For the text-containing cell, return its midpoint in [x, y] coordinate format. 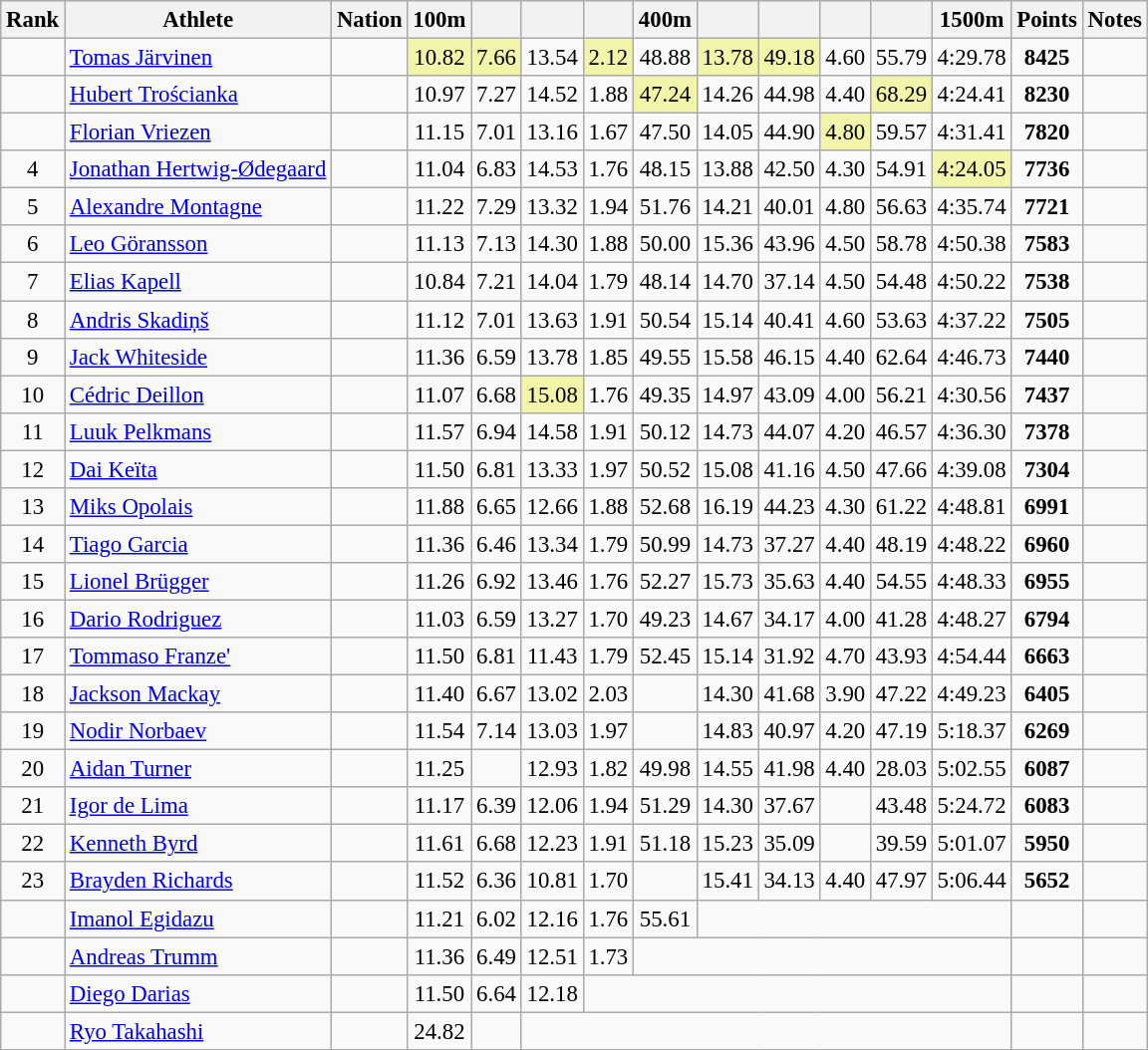
52.68 [666, 507]
53.63 [901, 320]
7721 [1046, 207]
11.25 [439, 769]
54.48 [901, 282]
11 [33, 431]
13.33 [552, 469]
5:24.72 [972, 806]
48.15 [666, 169]
Lionel Brügger [198, 582]
7.29 [496, 207]
14.70 [727, 282]
37.27 [789, 544]
Tiago Garcia [198, 544]
13.32 [552, 207]
Jack Whiteside [198, 357]
Florian Vriezen [198, 132]
Brayden Richards [198, 882]
14.55 [727, 769]
7583 [1046, 244]
5950 [1046, 844]
31.92 [789, 656]
Leo Göransson [198, 244]
6.36 [496, 882]
10.84 [439, 282]
58.78 [901, 244]
56.63 [901, 207]
54.91 [901, 169]
11.22 [439, 207]
7538 [1046, 282]
23 [33, 882]
8 [33, 320]
14.04 [552, 282]
47.97 [901, 882]
15 [33, 582]
40.97 [789, 731]
48.88 [666, 58]
12.23 [552, 844]
2.12 [608, 58]
12 [33, 469]
6.64 [496, 993]
1500m [972, 20]
1.85 [608, 357]
7.21 [496, 282]
13.27 [552, 619]
4:24.41 [972, 95]
11.13 [439, 244]
5:02.55 [972, 769]
47.19 [901, 731]
Jackson Mackay [198, 694]
18 [33, 694]
6 [33, 244]
Andris Skadiņš [198, 320]
43.93 [901, 656]
100m [439, 20]
37.67 [789, 806]
Imanol Egidazu [198, 919]
6.65 [496, 507]
39.59 [901, 844]
4:48.33 [972, 582]
47.22 [901, 694]
Igor de Lima [198, 806]
41.98 [789, 769]
62.64 [901, 357]
7.27 [496, 95]
2.03 [608, 694]
41.68 [789, 694]
400m [666, 20]
Hubert Trościanka [198, 95]
8425 [1046, 58]
4:36.30 [972, 431]
7820 [1046, 132]
13.63 [552, 320]
21 [33, 806]
5 [33, 207]
Alexandre Montagne [198, 207]
13.46 [552, 582]
5:18.37 [972, 731]
7304 [1046, 469]
51.18 [666, 844]
7736 [1046, 169]
46.57 [901, 431]
4:24.05 [972, 169]
11.88 [439, 507]
Nodir Norbaev [198, 731]
11.26 [439, 582]
6794 [1046, 619]
10.81 [552, 882]
15.58 [727, 357]
48.14 [666, 282]
44.07 [789, 431]
6.02 [496, 919]
48.19 [901, 544]
14.67 [727, 619]
44.23 [789, 507]
7 [33, 282]
24.82 [439, 1031]
Andreas Trumm [198, 956]
44.98 [789, 95]
49.23 [666, 619]
10 [33, 394]
12.06 [552, 806]
11.43 [552, 656]
10.97 [439, 95]
11.12 [439, 320]
11.17 [439, 806]
54.55 [901, 582]
1.67 [608, 132]
7437 [1046, 394]
12.93 [552, 769]
14.26 [727, 95]
4:29.78 [972, 58]
40.01 [789, 207]
49.18 [789, 58]
19 [33, 731]
1.73 [608, 956]
Elias Kapell [198, 282]
42.50 [789, 169]
Dario Rodriguez [198, 619]
4:48.27 [972, 619]
16.19 [727, 507]
4:48.81 [972, 507]
7.66 [496, 58]
14.52 [552, 95]
Kenneth Byrd [198, 844]
14.58 [552, 431]
34.13 [789, 882]
20 [33, 769]
34.17 [789, 619]
Tommaso Franze' [198, 656]
52.27 [666, 582]
50.52 [666, 469]
6960 [1046, 544]
Luuk Pelkmans [198, 431]
1.82 [608, 769]
13 [33, 507]
6269 [1046, 731]
11.21 [439, 919]
4.70 [845, 656]
6.83 [496, 169]
7505 [1046, 320]
7.14 [496, 731]
Miks Opolais [198, 507]
68.29 [901, 95]
10.82 [439, 58]
4:46.73 [972, 357]
50.12 [666, 431]
47.24 [666, 95]
14.83 [727, 731]
7378 [1046, 431]
14.97 [727, 394]
55.79 [901, 58]
50.54 [666, 320]
8230 [1046, 95]
7.13 [496, 244]
4:49.23 [972, 694]
14.53 [552, 169]
61.22 [901, 507]
7440 [1046, 357]
17 [33, 656]
55.61 [666, 919]
11.54 [439, 731]
41.16 [789, 469]
3.90 [845, 694]
43.48 [901, 806]
Tomas Järvinen [198, 58]
47.66 [901, 469]
11.52 [439, 882]
49.35 [666, 394]
13.54 [552, 58]
15.36 [727, 244]
4:54.44 [972, 656]
14 [33, 544]
46.15 [789, 357]
4 [33, 169]
11.03 [439, 619]
13.88 [727, 169]
Cédric Deillon [198, 394]
28.03 [901, 769]
47.50 [666, 132]
6.94 [496, 431]
Jonathan Hertwig-Ødegaard [198, 169]
Diego Darias [198, 993]
13.03 [552, 731]
11.15 [439, 132]
4:35.74 [972, 207]
Dai Keïta [198, 469]
11.61 [439, 844]
5652 [1046, 882]
49.55 [666, 357]
12.66 [552, 507]
Aidan Turner [198, 769]
6087 [1046, 769]
14.21 [727, 207]
35.09 [789, 844]
Athlete [198, 20]
4:37.22 [972, 320]
Nation [370, 20]
43.09 [789, 394]
6.92 [496, 582]
15.41 [727, 882]
50.00 [666, 244]
44.90 [789, 132]
Points [1046, 20]
6955 [1046, 582]
12.18 [552, 993]
4:31.41 [972, 132]
6.46 [496, 544]
56.21 [901, 394]
13.34 [552, 544]
11.57 [439, 431]
Ryo Takahashi [198, 1031]
59.57 [901, 132]
43.96 [789, 244]
15.73 [727, 582]
40.41 [789, 320]
15.23 [727, 844]
51.29 [666, 806]
52.45 [666, 656]
13.02 [552, 694]
37.14 [789, 282]
51.76 [666, 207]
4:50.22 [972, 282]
12.51 [552, 956]
49.98 [666, 769]
4:50.38 [972, 244]
4:48.22 [972, 544]
9 [33, 357]
6.49 [496, 956]
16 [33, 619]
Notes [1114, 20]
6663 [1046, 656]
22 [33, 844]
50.99 [666, 544]
41.28 [901, 619]
5:06.44 [972, 882]
6.39 [496, 806]
Rank [33, 20]
11.07 [439, 394]
11.40 [439, 694]
14.05 [727, 132]
5:01.07 [972, 844]
13.16 [552, 132]
4:39.08 [972, 469]
6405 [1046, 694]
4:30.56 [972, 394]
6991 [1046, 507]
12.16 [552, 919]
35.63 [789, 582]
6.67 [496, 694]
11.04 [439, 169]
6083 [1046, 806]
